Capture the cell that displays the provided text and extract its [X, Y] central coordinate. 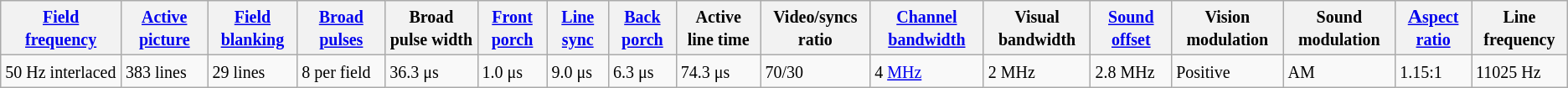
Active line time [719, 28]
4 MHz [927, 71]
Sound modulation [1339, 28]
Broad pulses [342, 28]
74.3 μs [719, 71]
383 lines [164, 71]
Active picture [164, 28]
36.3 μs [431, 71]
AM [1339, 71]
9.0 μs [578, 71]
Positive [1228, 71]
Field blanking [253, 28]
Sound offset [1131, 28]
70/30 [816, 71]
50 Hz interlaced [61, 71]
29 lines [253, 71]
Broad pulse width [431, 28]
11025 Hz [1519, 71]
Line frequency [1519, 28]
8 per field [342, 71]
Aspect ratio [1434, 28]
1.15:1 [1434, 71]
Front porch [513, 28]
Video/syncs ratio [816, 28]
1.0 μs [513, 71]
Line sync [578, 28]
Channel bandwidth [927, 28]
Visual bandwidth [1037, 28]
Field frequency [61, 28]
6.3 μs [642, 71]
Vision modulation [1228, 28]
2 MHz [1037, 71]
Back porch [642, 28]
2.8 MHz [1131, 71]
